Provide the (X, Y) coordinate of the cell's center where the given text is located.  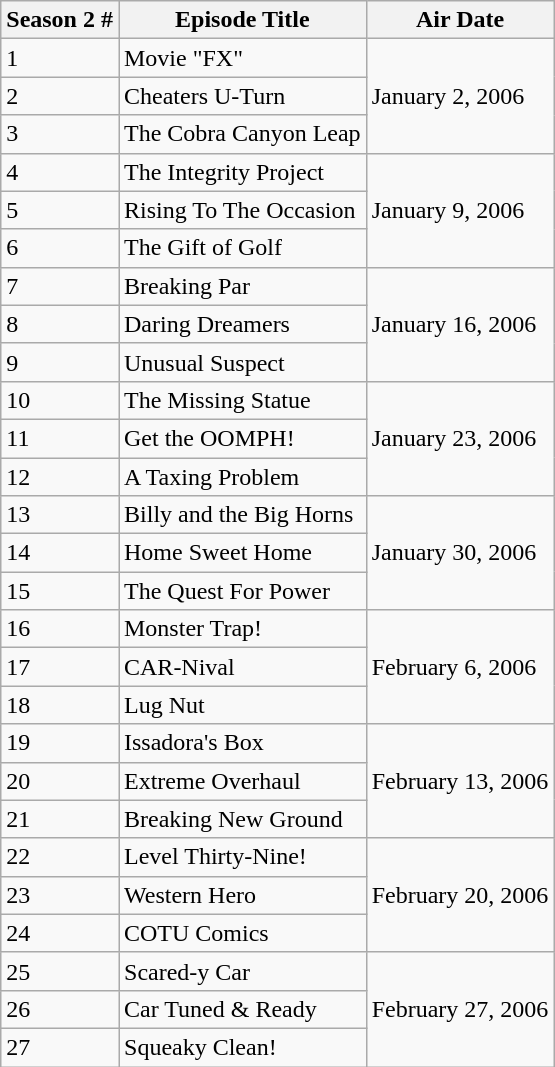
Western Hero (242, 895)
14 (60, 553)
Air Date (460, 20)
18 (60, 705)
February 27, 2006 (460, 1009)
26 (60, 1009)
The Integrity Project (242, 172)
Extreme Overhaul (242, 781)
February 6, 2006 (460, 667)
20 (60, 781)
7 (60, 286)
January 23, 2006 (460, 438)
January 9, 2006 (460, 210)
23 (60, 895)
Scared-y Car (242, 971)
Home Sweet Home (242, 553)
1 (60, 58)
11 (60, 438)
January 30, 2006 (460, 553)
Issadora's Box (242, 743)
24 (60, 933)
22 (60, 857)
12 (60, 477)
Cheaters U-Turn (242, 96)
A Taxing Problem (242, 477)
5 (60, 210)
Lug Nut (242, 705)
Get the OOMPH! (242, 438)
Daring Dreamers (242, 324)
The Quest For Power (242, 591)
9 (60, 362)
Squeaky Clean! (242, 1047)
25 (60, 971)
17 (60, 667)
February 13, 2006 (460, 781)
Season 2 # (60, 20)
Billy and the Big Horns (242, 515)
CAR-Nival (242, 667)
The Gift of Golf (242, 248)
15 (60, 591)
The Cobra Canyon Leap (242, 134)
Unusual Suspect (242, 362)
13 (60, 515)
The Missing Statue (242, 400)
Car Tuned & Ready (242, 1009)
10 (60, 400)
Episode Title (242, 20)
21 (60, 819)
3 (60, 134)
6 (60, 248)
January 2, 2006 (460, 96)
Monster Trap! (242, 629)
Breaking Par (242, 286)
4 (60, 172)
19 (60, 743)
8 (60, 324)
16 (60, 629)
January 16, 2006 (460, 324)
Breaking New Ground (242, 819)
Movie "FX" (242, 58)
27 (60, 1047)
2 (60, 96)
Level Thirty-Nine! (242, 857)
COTU Comics (242, 933)
Rising To The Occasion (242, 210)
February 20, 2006 (460, 895)
